Capture the cell that displays the provided text and extract its (X, Y) central coordinate. 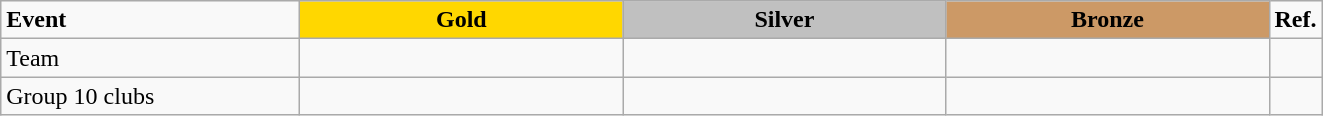
Ref. (1296, 20)
Bronze (1108, 20)
Group 10 clubs (150, 96)
Silver (784, 20)
Event (150, 20)
Team (150, 58)
Gold (462, 20)
